For the text-containing cell, return its midpoint in (X, Y) coordinate format. 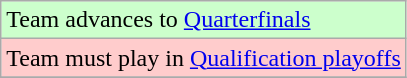
Team advances to Quarterfinals (204, 20)
Team must play in Qualification playoffs (204, 58)
